Identify which cell holds the provided text, then report its (x, y) central coordinate. 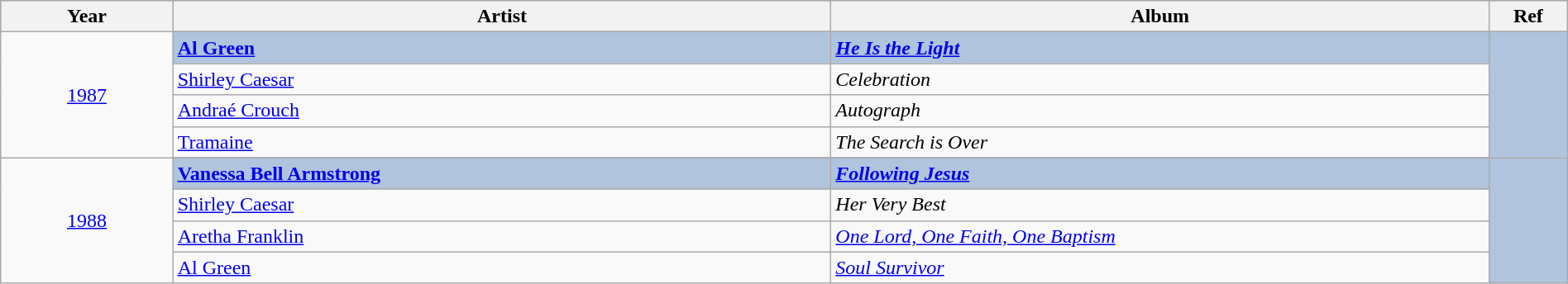
Vanessa Bell Armstrong (502, 173)
Her Very Best (1160, 205)
Soul Survivor (1160, 267)
Album (1160, 17)
Aretha Franklin (502, 236)
Artist (502, 17)
The Search is Over (1160, 142)
Autograph (1160, 111)
Year (87, 17)
Andraé Crouch (502, 111)
Ref (1528, 17)
He Is the Light (1160, 48)
1988 (87, 220)
Celebration (1160, 79)
Tramaine (502, 142)
Following Jesus (1160, 173)
1987 (87, 95)
One Lord, One Faith, One Baptism (1160, 236)
